Pinpoint the cell where the given text exists, returning its (X, Y) midpoint coordinate. 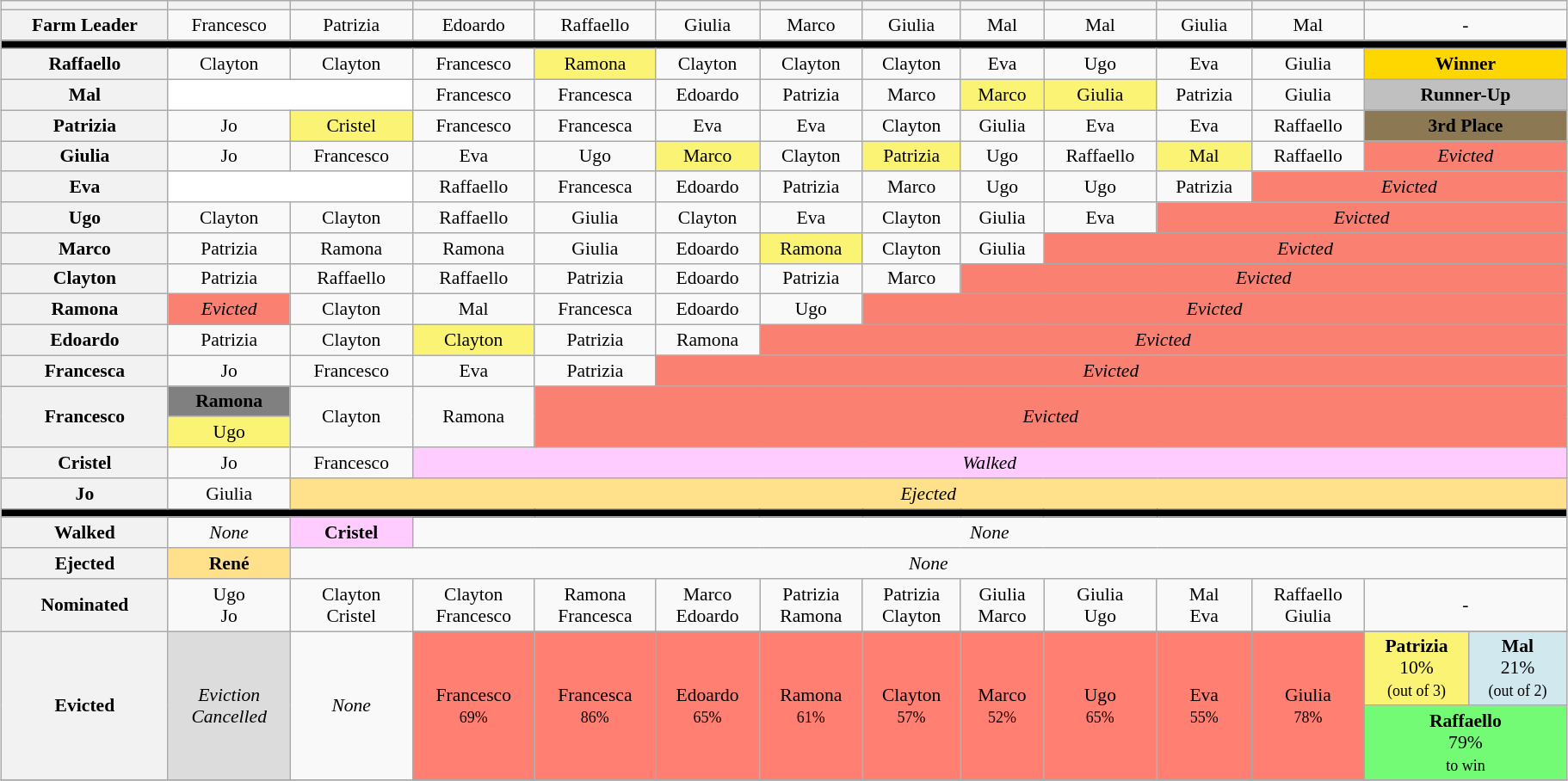
Ugo65% (1100, 705)
Giulia78% (1308, 705)
Ramona61% (811, 705)
Nominated (84, 606)
GiuliaMarco (1002, 606)
Farm Leader (84, 25)
Francesco69% (473, 705)
René (229, 563)
PatriziaRamona (811, 606)
MarcoEdoardo (707, 606)
Mal21%(out of 2) (1518, 669)
UgoJo (229, 606)
Clayton57% (911, 705)
GiuliaUgo (1100, 606)
RaffaelloGiulia (1308, 606)
Runner-Up (1465, 95)
ClaytonFrancesco (473, 606)
Edoardo65% (707, 705)
RamonaFrancesca (595, 606)
MalEva (1205, 606)
Marco52% (1002, 705)
Patrizia10%(out of 3) (1417, 669)
ClaytonCristel (351, 606)
Francesca86% (595, 705)
Eva55% (1205, 705)
PatriziaClayton (911, 606)
Winner (1465, 65)
EvictionCancelled (229, 705)
3rd Place (1465, 126)
Raffaello79%to win (1465, 743)
